Capture the cell that displays the provided text and extract its [X, Y] central coordinate. 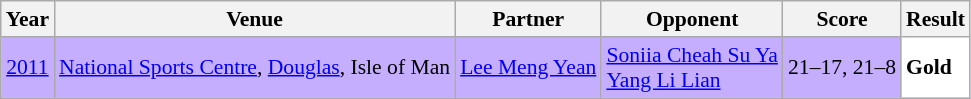
Score [842, 19]
Opponent [692, 19]
Soniia Cheah Su Ya Yang Li Lian [692, 68]
Partner [528, 19]
2011 [28, 68]
Year [28, 19]
21–17, 21–8 [842, 68]
Gold [936, 68]
Venue [254, 19]
Lee Meng Yean [528, 68]
Result [936, 19]
National Sports Centre, Douglas, Isle of Man [254, 68]
